Identify which cell holds the provided text, then report its (X, Y) central coordinate. 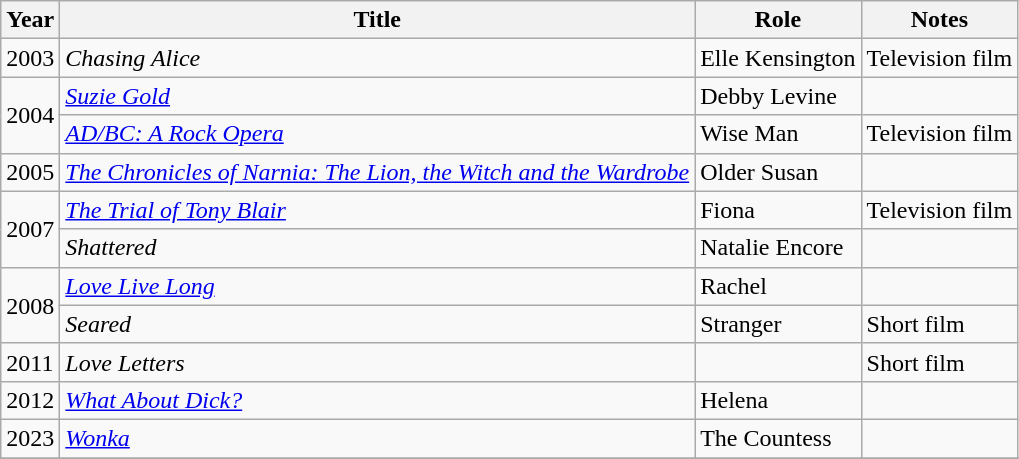
2023 (30, 438)
What About Dick? (378, 400)
The Countess (778, 438)
2004 (30, 115)
Shattered (378, 248)
2005 (30, 172)
2011 (30, 362)
Elle Kensington (778, 58)
2007 (30, 229)
Natalie Encore (778, 248)
Helena (778, 400)
Fiona (778, 210)
The Trial of Tony Blair (378, 210)
2003 (30, 58)
Year (30, 20)
Title (378, 20)
Suzie Gold (378, 96)
Older Susan (778, 172)
Role (778, 20)
AD/BC: A Rock Opera (378, 134)
Seared (378, 324)
Chasing Alice (378, 58)
Love Letters (378, 362)
Wonka (378, 438)
Wise Man (778, 134)
Stranger (778, 324)
Debby Levine (778, 96)
2008 (30, 305)
Notes (940, 20)
Love Live Long (378, 286)
Rachel (778, 286)
2012 (30, 400)
The Chronicles of Narnia: The Lion, the Witch and the Wardrobe (378, 172)
